Return [X, Y] of the center of cell containing provided text 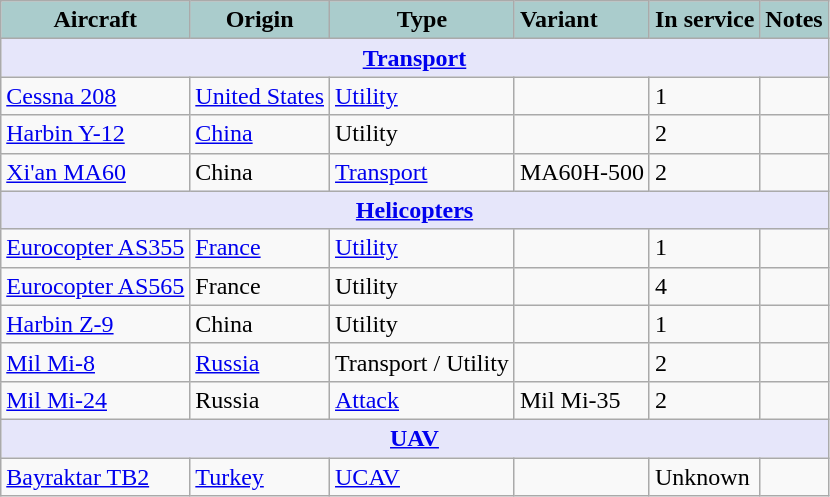
In service [704, 20]
Type [422, 20]
Harbin Z-9 [96, 324]
Bayraktar TB2 [96, 477]
Xi'an MA60 [96, 172]
4 [704, 286]
Origin [260, 20]
Eurocopter AS565 [96, 286]
Mil Mi-35 [582, 400]
Mil Mi-24 [96, 400]
Attack [422, 400]
UAV [414, 438]
Cessna 208 [96, 96]
Eurocopter AS355 [96, 248]
Variant [582, 20]
Turkey [260, 477]
Aircraft [96, 20]
United States [260, 96]
MA60H-500 [582, 172]
Unknown [704, 477]
Helicopters [414, 210]
Notes [794, 20]
Mil Mi-8 [96, 362]
UCAV [422, 477]
Harbin Y-12 [96, 134]
Transport / Utility [422, 362]
